Return the [x, y] coordinate for the center point of the cell that contains the specified text.  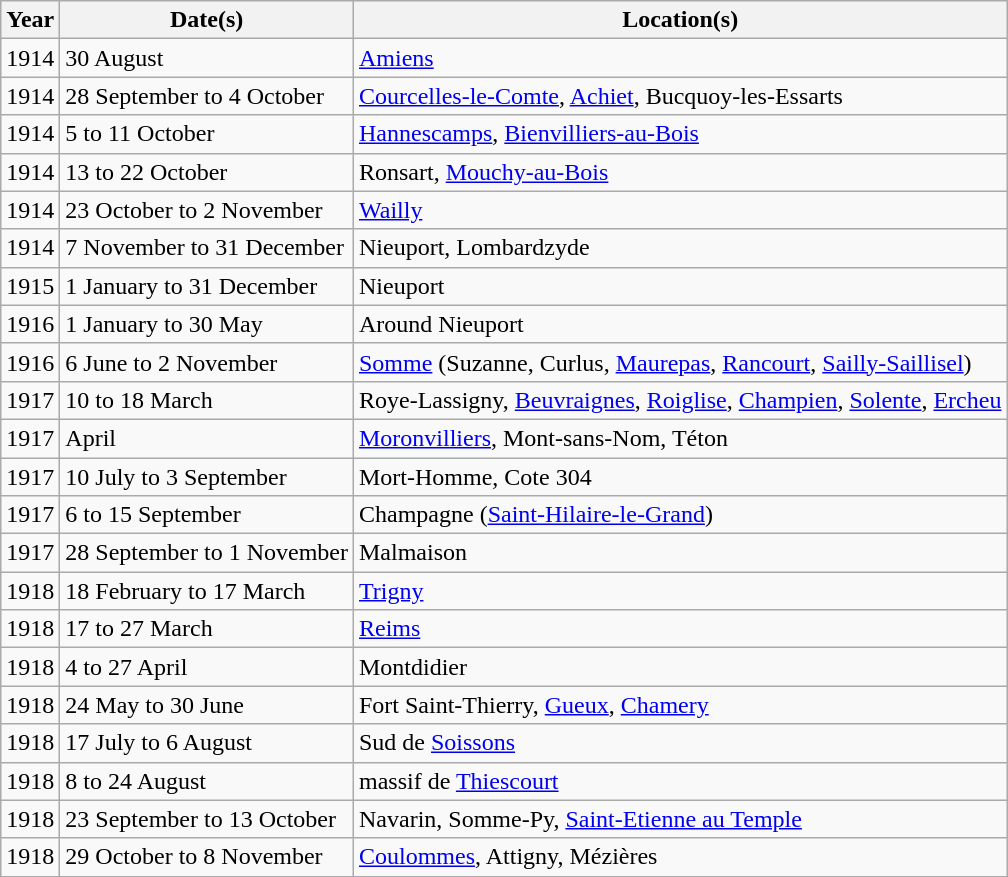
Somme (Suzanne, Curlus, Maurepas, Rancourt, Sailly-Saillisel) [680, 362]
29 October to 8 November [207, 857]
April [207, 438]
Hannescamps, Bienvilliers-au-Bois [680, 134]
28 September to 1 November [207, 553]
Around Nieuport [680, 324]
Wailly [680, 210]
massif de Thiescourt [680, 781]
1 January to 30 May [207, 324]
8 to 24 August [207, 781]
7 November to 31 December [207, 248]
Roye-Lassigny, Beuvraignes, Roiglise, Champien, Solente, Ercheu [680, 400]
Champagne (Saint-Hilaire-le-Grand) [680, 515]
Coulommes, Attigny, Mézières [680, 857]
23 September to 13 October [207, 819]
10 to 18 March [207, 400]
17 to 27 March [207, 629]
Navarin, Somme-Py, Saint-Etienne au Temple [680, 819]
Nieuport, Lombardzyde [680, 248]
Date(s) [207, 20]
Sud de Soissons [680, 743]
5 to 11 October [207, 134]
Year [30, 20]
23 October to 2 November [207, 210]
Trigny [680, 591]
Amiens [680, 58]
Fort Saint-Thierry, Gueux, Chamery [680, 705]
4 to 27 April [207, 667]
Malmaison [680, 553]
1 January to 31 December [207, 286]
Mort-Homme, Cote 304 [680, 477]
Nieuport [680, 286]
Location(s) [680, 20]
6 to 15 September [207, 515]
24 May to 30 June [207, 705]
Moronvilliers, Mont-sans-Nom, Téton [680, 438]
Ronsart, Mouchy-au-Bois [680, 172]
6 June to 2 November [207, 362]
1915 [30, 286]
10 July to 3 September [207, 477]
Montdidier [680, 667]
17 July to 6 August [207, 743]
13 to 22 October [207, 172]
18 February to 17 March [207, 591]
30 August [207, 58]
Courcelles-le-Comte, Achiet, Bucquoy-les-Essarts [680, 96]
Reims [680, 629]
28 September to 4 October [207, 96]
